Locate the cell with the specified text and output its [x, y] center coordinate. 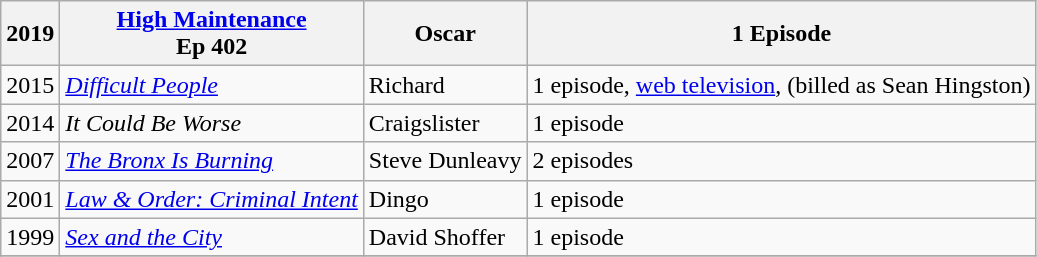
The Bronx Is Burning [212, 161]
2014 [30, 123]
2019 [30, 34]
Steve Dunleavy [445, 161]
It Could Be Worse [212, 123]
1 Episode [782, 34]
Dingo [445, 199]
2001 [30, 199]
1 episode, web television, (billed as Sean Hingston) [782, 85]
2 episodes [782, 161]
Craigslister [445, 123]
Difficult People [212, 85]
Law & Order: Criminal Intent [212, 199]
Richard [445, 85]
Oscar [445, 34]
2015 [30, 85]
1999 [30, 237]
Sex and the City [212, 237]
High MaintenanceEp 402 [212, 34]
2007 [30, 161]
David Shoffer [445, 237]
